Find where the given text appears and provide that cell's center as [X, Y] coordinate. 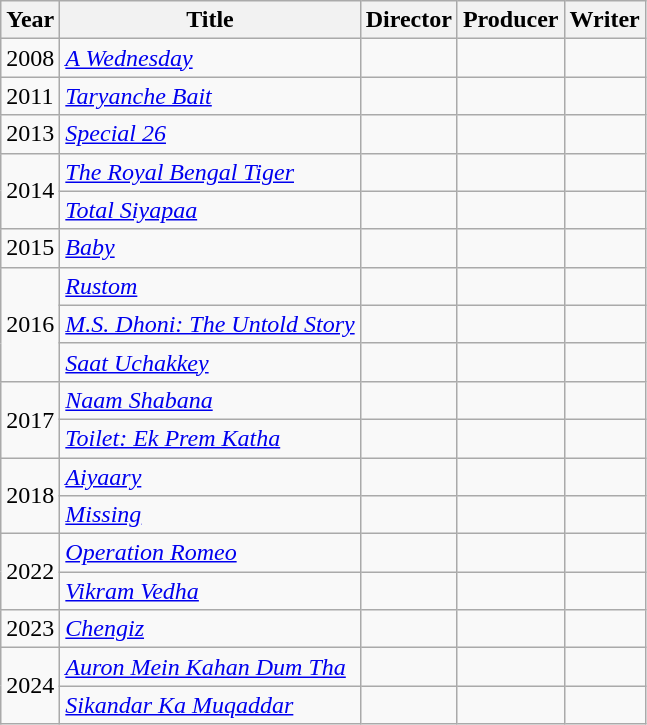
Naam Shabana [210, 400]
2024 [30, 686]
The Royal Bengal Tiger [210, 172]
2018 [30, 496]
Producer [510, 20]
Sikandar Ka Muqaddar [210, 705]
Toilet: Ek Prem Katha [210, 438]
Title [210, 20]
2022 [30, 572]
Vikram Vedha [210, 591]
Year [30, 20]
2017 [30, 419]
Special 26 [210, 134]
Missing [210, 515]
Writer [604, 20]
Director [408, 20]
Total Siyapaa [210, 210]
Aiyaary [210, 477]
2014 [30, 191]
2013 [30, 134]
A Wednesday [210, 58]
Baby [210, 248]
Chengiz [210, 629]
2023 [30, 629]
Rustom [210, 286]
Saat Uchakkey [210, 362]
2016 [30, 324]
2008 [30, 58]
2011 [30, 96]
Operation Romeo [210, 553]
Auron Mein Kahan Dum Tha [210, 667]
2015 [30, 248]
M.S. Dhoni: The Untold Story [210, 324]
Taryanche Bait [210, 96]
